Identify which cell holds the provided text, then report its (X, Y) central coordinate. 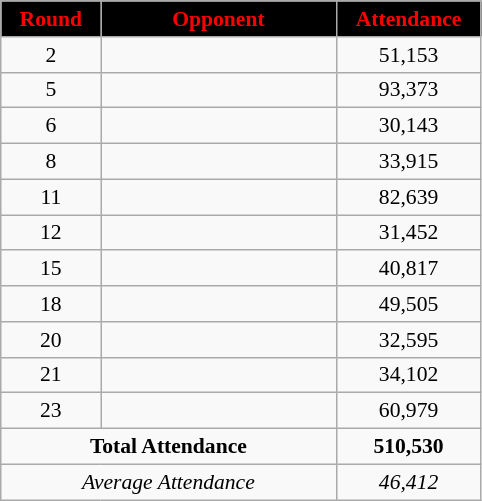
21 (51, 375)
20 (51, 340)
Average Attendance (168, 482)
82,639 (408, 197)
33,915 (408, 162)
Opponent (218, 19)
11 (51, 197)
32,595 (408, 340)
Round (51, 19)
93,373 (408, 90)
Total Attendance (168, 447)
30,143 (408, 126)
31,452 (408, 233)
510,530 (408, 447)
46,412 (408, 482)
15 (51, 269)
8 (51, 162)
23 (51, 411)
34,102 (408, 375)
18 (51, 304)
12 (51, 233)
2 (51, 55)
40,817 (408, 269)
51,153 (408, 55)
6 (51, 126)
Attendance (408, 19)
60,979 (408, 411)
49,505 (408, 304)
5 (51, 90)
